Return the (x, y) coordinate for the center point of the cell that contains the specified text.  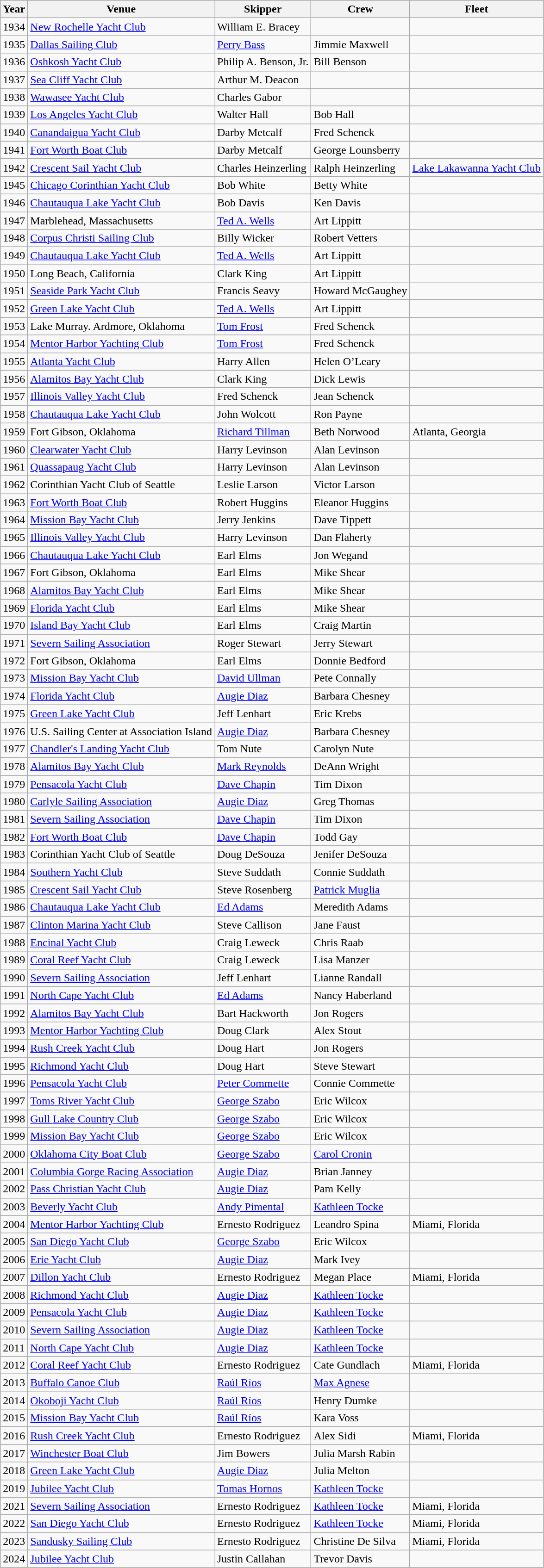
Meredith Adams (360, 907)
2011 (14, 1348)
U.S. Sailing Center at Association Island (121, 731)
1989 (14, 960)
1984 (14, 872)
Beverly Yacht Club (121, 1207)
Eleanor Huggins (360, 502)
1988 (14, 942)
Philip A. Benson, Jr. (263, 62)
Island Bay Yacht Club (121, 626)
Howard McGaughey (360, 291)
2019 (14, 1488)
Canandaigua Yacht Club (121, 132)
2000 (14, 1154)
1977 (14, 749)
Winchester Boat Club (121, 1453)
1935 (14, 44)
Julia Melton (360, 1471)
1996 (14, 1084)
1998 (14, 1119)
Trevor Davis (360, 1559)
Jenifer DeSouza (360, 855)
Venue (121, 9)
Tomas Hornos (263, 1488)
Year (14, 9)
1946 (14, 203)
Oklahoma City Boat Club (121, 1154)
Steve Rosenberg (263, 890)
1963 (14, 502)
1937 (14, 80)
2005 (14, 1242)
1970 (14, 626)
Corpus Christi Sailing Club (121, 238)
1978 (14, 766)
1939 (14, 115)
Dallas Sailing Club (121, 44)
Jerry Stewart (360, 643)
Crew (360, 9)
Charles Gabor (263, 97)
Eric Krebs (360, 713)
Tom Nute (263, 749)
Leslie Larson (263, 484)
Doug Clark (263, 1030)
2009 (14, 1312)
Atlanta, Georgia (476, 432)
1940 (14, 132)
Pass Christian Yacht Club (121, 1189)
1979 (14, 784)
Bob Hall (360, 115)
David Ullman (263, 678)
Alex Stout (360, 1030)
Richard Tillman (263, 432)
Quassapaug Yacht Club (121, 467)
William E. Bracey (263, 27)
2013 (14, 1383)
2003 (14, 1207)
1990 (14, 978)
Long Beach, California (121, 273)
2016 (14, 1436)
Nancy Haberland (360, 995)
Bob Davis (263, 203)
Chicago Corinthian Yacht Club (121, 185)
Max Agnese (360, 1383)
Skipper (263, 9)
Dick Lewis (360, 379)
1956 (14, 379)
Billy Wicker (263, 238)
Greg Thomas (360, 802)
Donnie Bedford (360, 661)
1952 (14, 309)
1967 (14, 573)
1965 (14, 538)
1954 (14, 344)
1991 (14, 995)
Carol Cronin (360, 1154)
Arthur M. Deacon (263, 80)
Sea Cliff Yacht Club (121, 80)
Lake Murray. Ardmore, Oklahoma (121, 326)
1966 (14, 555)
Cate Gundlach (360, 1365)
Helen O’Leary (360, 361)
2018 (14, 1471)
1938 (14, 97)
Carolyn Nute (360, 749)
Oshkosh Yacht Club (121, 62)
Lisa Manzer (360, 960)
Toms River Yacht Club (121, 1101)
Marblehead, Massachusetts (121, 221)
1945 (14, 185)
2015 (14, 1418)
Ralph Heinzerling (360, 167)
2022 (14, 1524)
Jane Faust (360, 925)
Sandusky Sailing Club (121, 1541)
Okoboji Yacht Club (121, 1401)
Wawasee Yacht Club (121, 97)
Dave Tippett (360, 520)
Los Angeles Yacht Club (121, 115)
Jerry Jenkins (263, 520)
Buffalo Canoe Club (121, 1383)
Dillon Yacht Club (121, 1277)
Harry Allen (263, 361)
2008 (14, 1295)
Walter Hall (263, 115)
1969 (14, 608)
Dan Flaherty (360, 538)
Kara Voss (360, 1418)
George Lounsberry (360, 150)
Christine De Silva (360, 1541)
Alex Sidi (360, 1436)
1982 (14, 837)
Chris Raab (360, 942)
2006 (14, 1259)
Robert Vetters (360, 238)
Jean Schenck (360, 397)
1961 (14, 467)
Ken Davis (360, 203)
2010 (14, 1330)
2012 (14, 1365)
1976 (14, 731)
1936 (14, 62)
Perry Bass (263, 44)
2023 (14, 1541)
Bill Benson (360, 62)
Steve Stewart (360, 1066)
John Wolcott (263, 414)
1959 (14, 432)
Peter Commette (263, 1084)
Mark Reynolds (263, 766)
1986 (14, 907)
Julia Marsh Rabin (360, 1453)
Roger Stewart (263, 643)
1941 (14, 150)
1949 (14, 256)
1985 (14, 890)
2004 (14, 1224)
Leandro Spina (360, 1224)
2002 (14, 1189)
Craig Martin (360, 626)
Victor Larson (360, 484)
1987 (14, 925)
1973 (14, 678)
Patrick Muglia (360, 890)
2017 (14, 1453)
1948 (14, 238)
2007 (14, 1277)
Pam Kelly (360, 1189)
Columbia Gorge Racing Association (121, 1171)
Mark Ivey (360, 1259)
1974 (14, 696)
2021 (14, 1506)
Andy Pimental (263, 1207)
Steve Suddath (263, 872)
1981 (14, 819)
1968 (14, 590)
Gull Lake Country Club (121, 1119)
Ron Payne (360, 414)
Charles Heinzerling (263, 167)
1994 (14, 1048)
1957 (14, 397)
Francis Seavy (263, 291)
1980 (14, 802)
Megan Place (360, 1277)
Connie Suddath (360, 872)
Seaside Park Yacht Club (121, 291)
1993 (14, 1030)
1975 (14, 713)
1971 (14, 643)
Pete Connally (360, 678)
1958 (14, 414)
Jon Wegand (360, 555)
Southern Yacht Club (121, 872)
DeAnn Wright (360, 766)
1934 (14, 27)
1960 (14, 449)
Bart Hackworth (263, 1013)
1964 (14, 520)
2024 (14, 1559)
1951 (14, 291)
1942 (14, 167)
Jim Bowers (263, 1453)
2001 (14, 1171)
Erie Yacht Club (121, 1259)
Connie Commette (360, 1084)
Betty White (360, 185)
Beth Norwood (360, 432)
1972 (14, 661)
1953 (14, 326)
1962 (14, 484)
Jimmie Maxwell (360, 44)
Justin Callahan (263, 1559)
Brian Janney (360, 1171)
Bob White (263, 185)
Lake Lakawanna Yacht Club (476, 167)
1955 (14, 361)
Atlanta Yacht Club (121, 361)
Robert Huggins (263, 502)
1983 (14, 855)
Fleet (476, 9)
Todd Gay (360, 837)
1995 (14, 1066)
Encinal Yacht Club (121, 942)
New Rochelle Yacht Club (121, 27)
1992 (14, 1013)
1999 (14, 1136)
1950 (14, 273)
Clearwater Yacht Club (121, 449)
Carlyle Sailing Association (121, 802)
Doug DeSouza (263, 855)
2014 (14, 1401)
Chandler's Landing Yacht Club (121, 749)
Clinton Marina Yacht Club (121, 925)
1947 (14, 221)
Lianne Randall (360, 978)
Henry Dumke (360, 1401)
Steve Callison (263, 925)
1997 (14, 1101)
